Output the [x, y] coordinate of the center of the cell containing the given text.  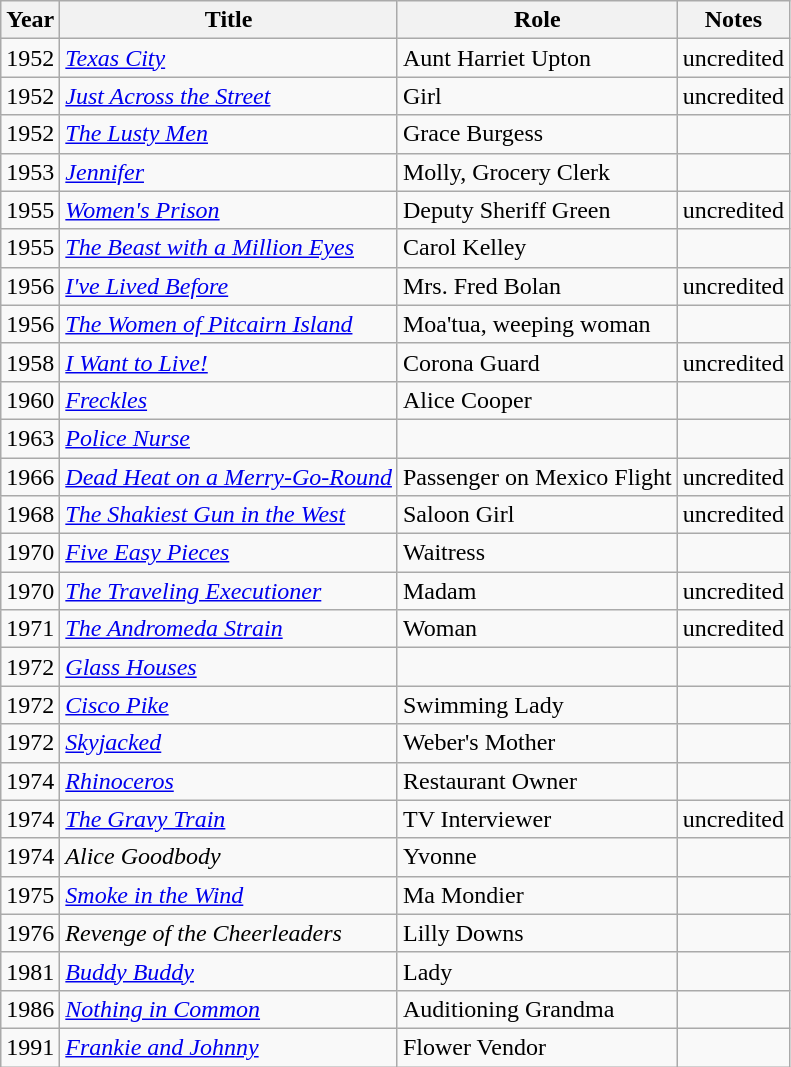
TV Interviewer [537, 819]
Just Across the Street [229, 96]
1986 [30, 1009]
Five Easy Pieces [229, 553]
1975 [30, 895]
Passenger on Mexico Flight [537, 477]
Rhinoceros [229, 781]
Role [537, 20]
Revenge of the Cheerleaders [229, 933]
Deputy Sheriff Green [537, 210]
Madam [537, 591]
Weber's Mother [537, 743]
Swimming Lady [537, 705]
1968 [30, 515]
Women's Prison [229, 210]
Alice Goodbody [229, 857]
Year [30, 20]
Nothing in Common [229, 1009]
The Gravy Train [229, 819]
1981 [30, 971]
Flower Vendor [537, 1047]
Ma Mondier [537, 895]
The Andromeda Strain [229, 629]
Mrs. Fred Bolan [537, 286]
Dead Heat on a Merry-Go-Round [229, 477]
Girl [537, 96]
Title [229, 20]
1971 [30, 629]
Molly, Grocery Clerk [537, 172]
Buddy Buddy [229, 971]
1953 [30, 172]
1966 [30, 477]
Notes [733, 20]
Aunt Harriet Upton [537, 58]
Moa'tua, weeping woman [537, 324]
Waitress [537, 553]
The Women of Pitcairn Island [229, 324]
Corona Guard [537, 362]
Frankie and Johnny [229, 1047]
Jennifer [229, 172]
Saloon Girl [537, 515]
Texas City [229, 58]
1960 [30, 400]
Carol Kelley [537, 248]
1958 [30, 362]
Yvonne [537, 857]
Woman [537, 629]
Skyjacked [229, 743]
Grace Burgess [537, 134]
1991 [30, 1047]
The Beast with a Million Eyes [229, 248]
Freckles [229, 400]
The Lusty Men [229, 134]
I Want to Live! [229, 362]
Police Nurse [229, 438]
The Shakiest Gun in the West [229, 515]
Lady [537, 971]
Cisco Pike [229, 705]
1963 [30, 438]
Glass Houses [229, 667]
The Traveling Executioner [229, 591]
Auditioning Grandma [537, 1009]
I've Lived Before [229, 286]
1976 [30, 933]
Smoke in the Wind [229, 895]
Lilly Downs [537, 933]
Restaurant Owner [537, 781]
Alice Cooper [537, 400]
